Return (x, y) of the center of cell containing provided text 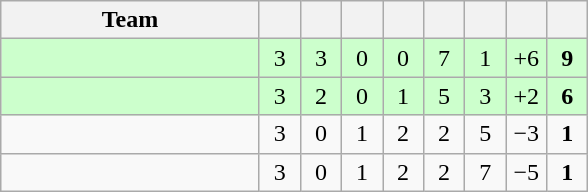
−3 (526, 134)
Team (130, 20)
6 (568, 96)
9 (568, 58)
+6 (526, 58)
+2 (526, 96)
−5 (526, 172)
